Provide the [X, Y] coordinate of the cell's center where the given text is located.  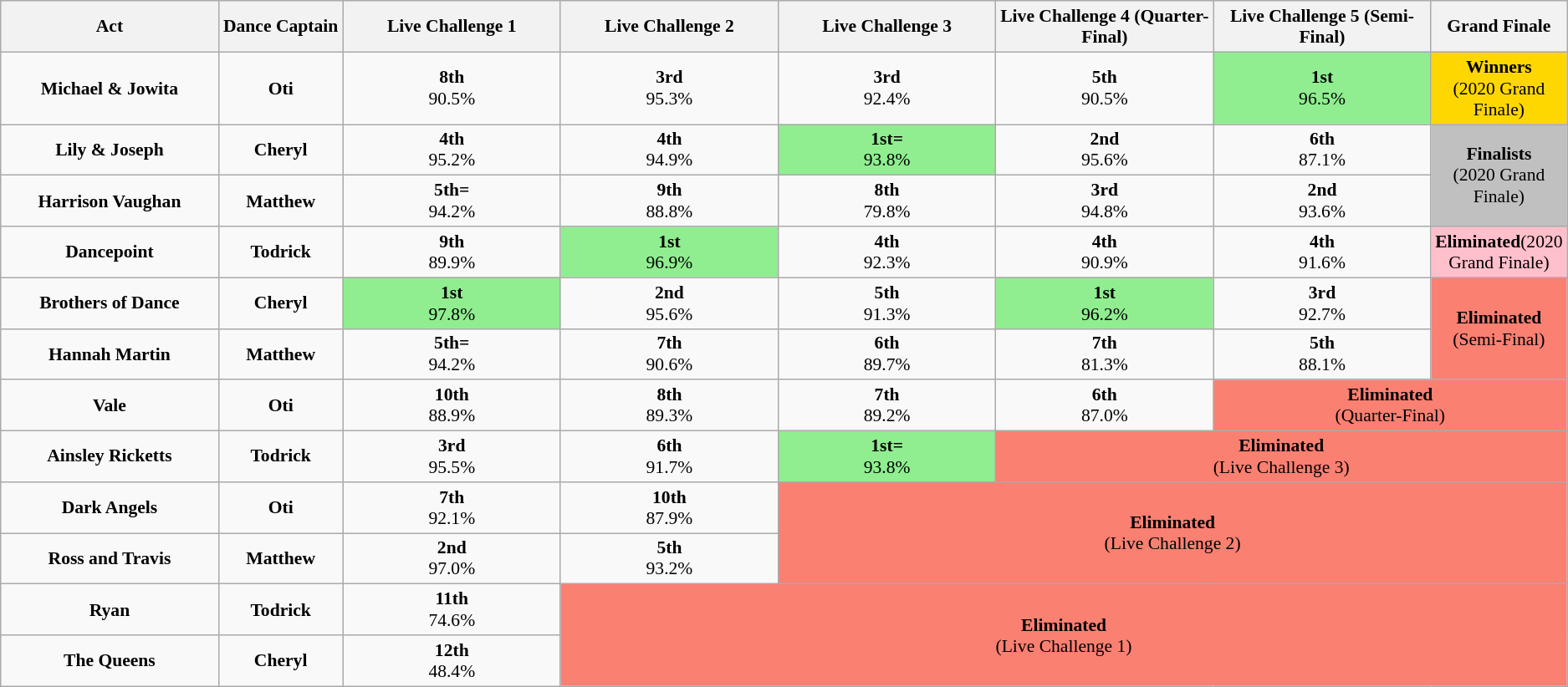
12th48.4% [452, 660]
Eliminated(Semi-Final) [1499, 328]
2nd97.0% [452, 558]
Dark Angels [110, 508]
3rd95.3% [669, 89]
Eliminated(Live Challenge 2) [1172, 533]
9th88.8% [669, 201]
7th81.3% [1105, 354]
5th90.5% [1105, 89]
Grand Finale [1499, 27]
Michael & Jowita [110, 89]
Brothers of Dance [110, 303]
Eliminated(Live Challenge 1) [1064, 635]
Hannah Martin [110, 354]
5th93.2% [669, 558]
6th89.7% [887, 354]
1st96.9% [669, 252]
Live Challenge 5 (Semi-Final) [1322, 27]
Dancepoint [110, 252]
8th89.3% [669, 406]
Eliminated(Quarter-Final) [1390, 406]
7th92.1% [452, 508]
Winners(2020 Grand Finale) [1499, 89]
4th90.9% [1105, 252]
6th87.1% [1322, 150]
Lily & Joseph [110, 150]
7th90.6% [669, 354]
Harrison Vaughan [110, 201]
Eliminated(2020 Grand Finale) [1499, 252]
Eliminated(Live Challenge 3) [1281, 456]
6th87.0% [1105, 406]
10th 87.9% [669, 508]
4th92.3% [887, 252]
11th74.6% [452, 610]
Live Challenge 1 [452, 27]
Dance Captain [281, 27]
1st97.8% [452, 303]
9th89.9% [452, 252]
Ainsley Ricketts [110, 456]
1st96.5% [1322, 89]
Finalists(2020 Grand Finale) [1499, 176]
4th91.6% [1322, 252]
10th88.9% [452, 406]
5th91.3% [887, 303]
7th89.2% [887, 406]
Live Challenge 2 [669, 27]
The Queens [110, 660]
Live Challenge 4 (Quarter-Final) [1105, 27]
Ryan [110, 610]
3rd95.5% [452, 456]
4th95.2% [452, 150]
8th90.5% [452, 89]
Act [110, 27]
Vale [110, 406]
6th91.7% [669, 456]
2nd93.6% [1322, 201]
1st96.2% [1105, 303]
Ross and Travis [110, 558]
5th88.1% [1322, 354]
Live Challenge 3 [887, 27]
8th79.8% [887, 201]
4th94.9% [669, 150]
3rd92.4% [887, 89]
3rd92.7% [1322, 303]
3rd94.8% [1105, 201]
